Determine the (X, Y) coordinate at the center of the cell enclosing the given text.  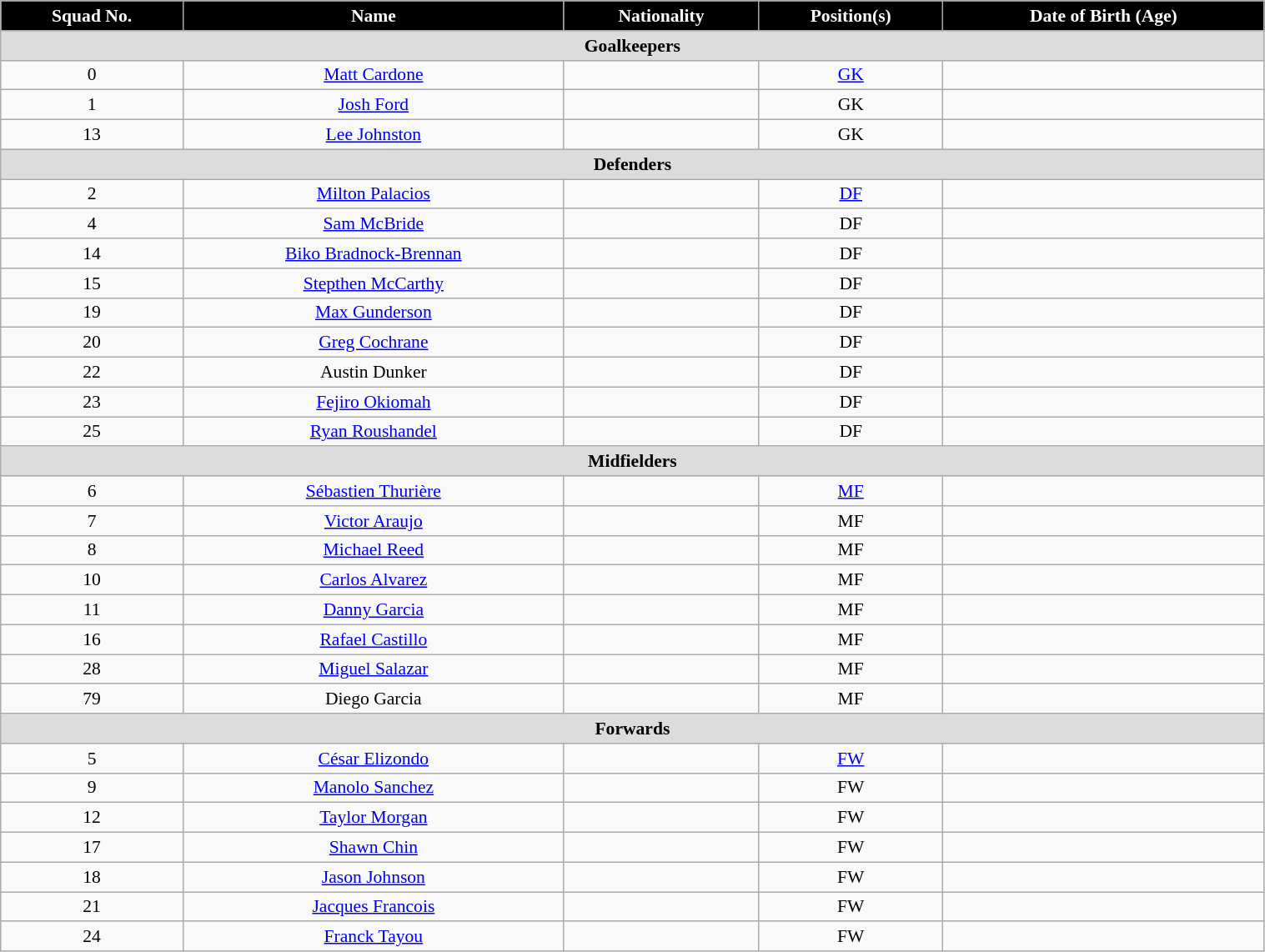
Name (374, 16)
Squad No. (92, 16)
79 (92, 699)
10 (92, 580)
21 (92, 907)
28 (92, 669)
Danny Garcia (374, 610)
Max Gunderson (374, 313)
0 (92, 75)
Milton Palacios (374, 194)
22 (92, 373)
Midfielders (632, 462)
24 (92, 937)
17 (92, 848)
Forwards (632, 729)
Fejiro Okiomah (374, 402)
Diego Garcia (374, 699)
12 (92, 818)
9 (92, 788)
6 (92, 491)
Franck Tayou (374, 937)
23 (92, 402)
Nationality (660, 16)
4 (92, 224)
Manolo Sanchez (374, 788)
13 (92, 135)
Jason Johnson (374, 877)
Josh Ford (374, 105)
Date of Birth (Age) (1104, 16)
Ryan Roushandel (374, 432)
Victor Araujo (374, 521)
Austin Dunker (374, 373)
Goalkeepers (632, 46)
Michael Reed (374, 550)
Shawn Chin (374, 848)
15 (92, 283)
Defenders (632, 164)
16 (92, 639)
Matt Cardone (374, 75)
8 (92, 550)
Carlos Alvarez (374, 580)
Greg Cochrane (374, 343)
1 (92, 105)
Jacques Francois (374, 907)
5 (92, 759)
18 (92, 877)
Miguel Salazar (374, 669)
Biko Bradnock-Brennan (374, 253)
Stepthen McCarthy (374, 283)
Rafael Castillo (374, 639)
Lee Johnston (374, 135)
Taylor Morgan (374, 818)
César Elizondo (374, 759)
11 (92, 610)
14 (92, 253)
25 (92, 432)
20 (92, 343)
Sam McBride (374, 224)
Sébastien Thurière (374, 491)
Position(s) (851, 16)
19 (92, 313)
7 (92, 521)
2 (92, 194)
